From the cell containing the given text, extract its center point as [x, y] coordinate. 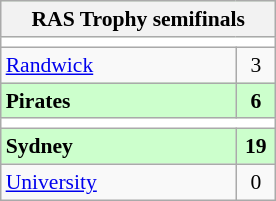
3 [256, 65]
Randwick [118, 65]
6 [256, 101]
University [118, 182]
0 [256, 182]
Sydney [118, 146]
19 [256, 146]
RAS Trophy semifinals [138, 19]
Pirates [118, 101]
